Return the (X, Y) coordinate for the center point of the cell that contains the specified text.  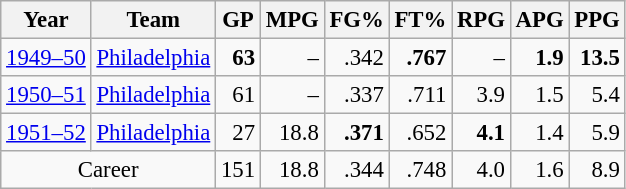
5.9 (597, 133)
.748 (420, 170)
1951–52 (46, 133)
.767 (420, 58)
PPG (597, 20)
4.1 (482, 133)
1950–51 (46, 95)
.652 (420, 133)
1.9 (540, 58)
4.0 (482, 170)
.344 (356, 170)
GP (238, 20)
FT% (420, 20)
27 (238, 133)
1.5 (540, 95)
Team (153, 20)
61 (238, 95)
.371 (356, 133)
3.9 (482, 95)
MPG (292, 20)
151 (238, 170)
1.4 (540, 133)
.711 (420, 95)
Year (46, 20)
.342 (356, 58)
APG (540, 20)
13.5 (597, 58)
1.6 (540, 170)
5.4 (597, 95)
1949–50 (46, 58)
63 (238, 58)
RPG (482, 20)
FG% (356, 20)
8.9 (597, 170)
Career (108, 170)
.337 (356, 95)
